From the cell containing the given text, extract its center point as [X, Y] coordinate. 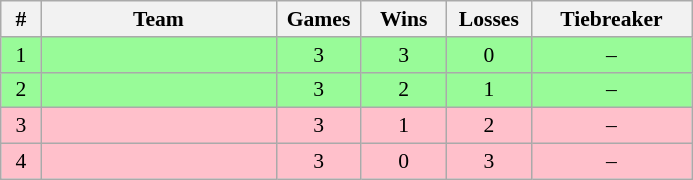
Team [158, 19]
# [21, 19]
Tiebreaker [611, 19]
Losses [488, 19]
Games [318, 19]
4 [21, 162]
Wins [404, 19]
